Output the [X, Y] coordinate of the center of the cell containing the given text.  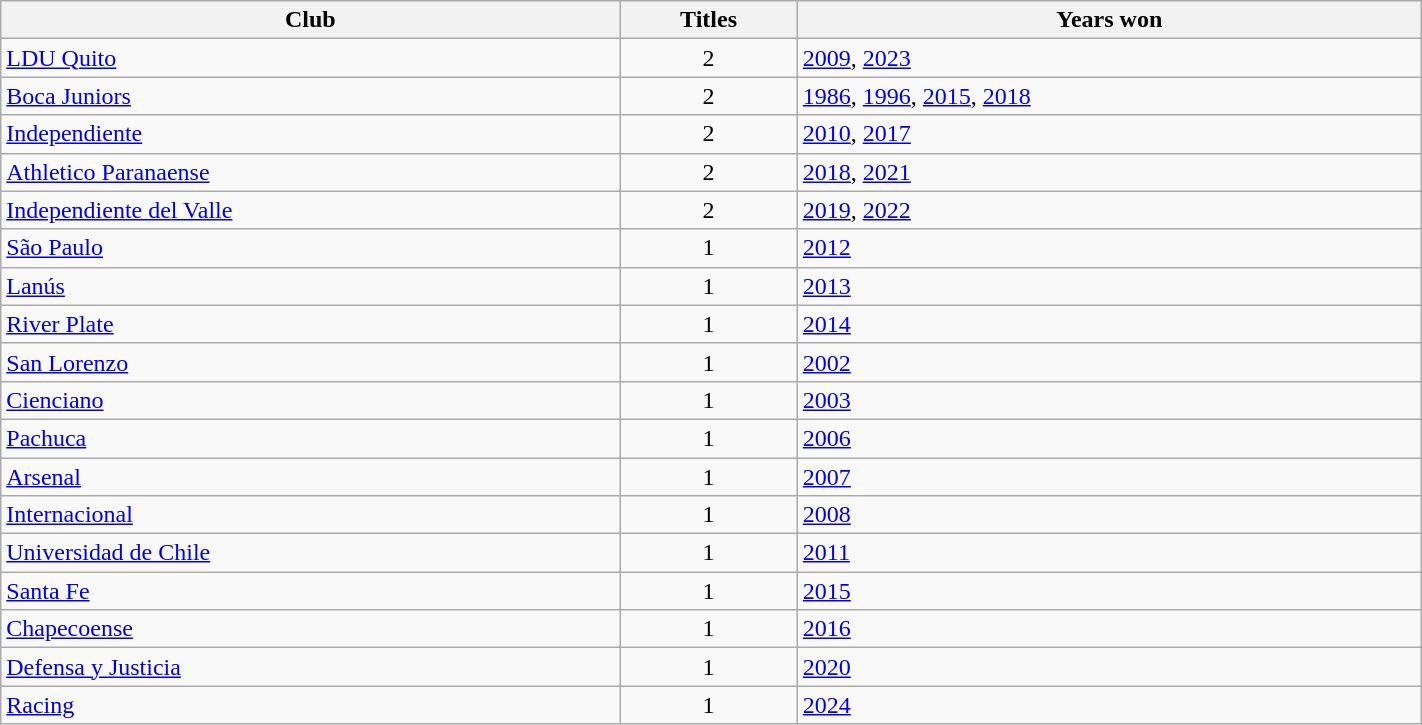
1986, 1996, 2015, 2018 [1109, 96]
2010, 2017 [1109, 134]
Club [310, 20]
2020 [1109, 667]
Independiente [310, 134]
2002 [1109, 362]
San Lorenzo [310, 362]
Titles [708, 20]
2009, 2023 [1109, 58]
2019, 2022 [1109, 210]
2007 [1109, 477]
2013 [1109, 286]
Universidad de Chile [310, 553]
Cienciano [310, 400]
2003 [1109, 400]
Chapecoense [310, 629]
Internacional [310, 515]
Pachuca [310, 438]
Lanús [310, 286]
2014 [1109, 324]
Athletico Paranaense [310, 172]
2018, 2021 [1109, 172]
2011 [1109, 553]
2012 [1109, 248]
2024 [1109, 705]
2008 [1109, 515]
2016 [1109, 629]
2015 [1109, 591]
Defensa y Justicia [310, 667]
LDU Quito [310, 58]
São Paulo [310, 248]
Santa Fe [310, 591]
Racing [310, 705]
River Plate [310, 324]
Years won [1109, 20]
Boca Juniors [310, 96]
Independiente del Valle [310, 210]
2006 [1109, 438]
Arsenal [310, 477]
